Output the (X, Y) coordinate of the center of the cell containing the given text.  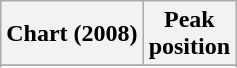
Chart (2008) (72, 34)
Peakposition (189, 34)
